Identify which cell holds the provided text, then report its (x, y) central coordinate. 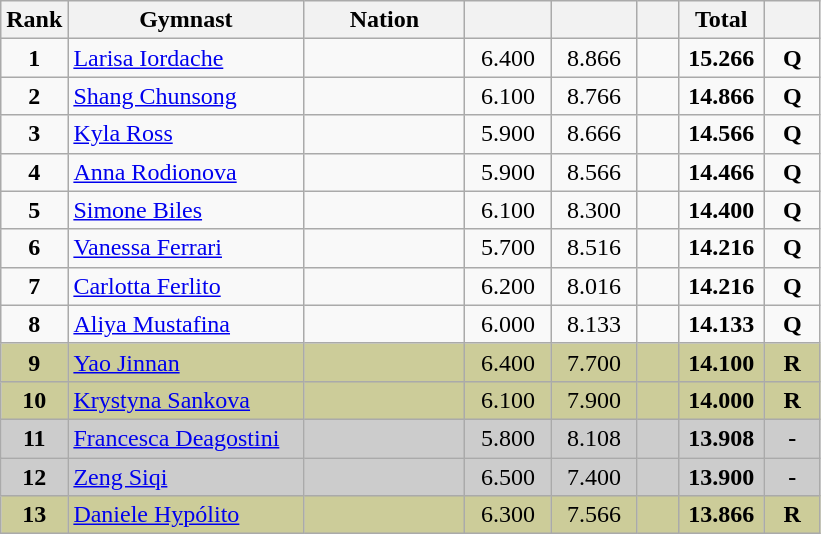
13.866 (721, 515)
14.566 (721, 134)
6.200 (508, 286)
13.908 (721, 438)
4 (34, 172)
7.700 (594, 362)
8.016 (594, 286)
13.900 (721, 477)
8.866 (594, 58)
8 (34, 324)
7.400 (594, 477)
2 (34, 96)
Daniele Hypólito (186, 515)
Vanessa Ferrari (186, 248)
8.108 (594, 438)
14.866 (721, 96)
Larisa Iordache (186, 58)
Total (721, 20)
1 (34, 58)
14.100 (721, 362)
8.516 (594, 248)
Francesca Deagostini (186, 438)
6.500 (508, 477)
10 (34, 400)
14.133 (721, 324)
14.466 (721, 172)
8.300 (594, 210)
Simone Biles (186, 210)
Nation (384, 20)
3 (34, 134)
Krystyna Sankova (186, 400)
Kyla Ross (186, 134)
Gymnast (186, 20)
Rank (34, 20)
9 (34, 362)
14.000 (721, 400)
15.266 (721, 58)
7.566 (594, 515)
7 (34, 286)
11 (34, 438)
6.000 (508, 324)
Aliya Mustafina (186, 324)
8.766 (594, 96)
Anna Rodionova (186, 172)
12 (34, 477)
8.566 (594, 172)
5.700 (508, 248)
Zeng Siqi (186, 477)
5 (34, 210)
Yao Jinnan (186, 362)
8.666 (594, 134)
Carlotta Ferlito (186, 286)
5.800 (508, 438)
6.300 (508, 515)
6 (34, 248)
Shang Chunsong (186, 96)
8.133 (594, 324)
7.900 (594, 400)
13 (34, 515)
14.400 (721, 210)
